For the text-containing cell, return its midpoint in (X, Y) coordinate format. 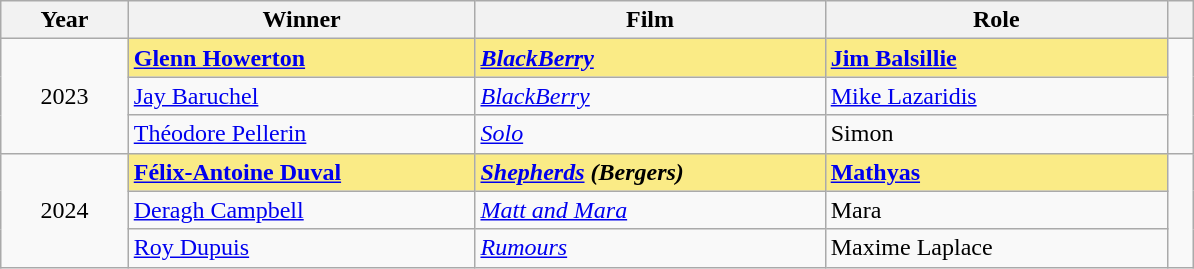
Shepherds (Bergers) (650, 172)
2024 (64, 210)
Félix-Antoine Duval (302, 172)
2023 (64, 96)
Mathyas (996, 172)
Mara (996, 210)
Deragh Campbell (302, 210)
Simon (996, 134)
Jim Balsillie (996, 58)
Maxime Laplace (996, 248)
Matt and Mara (650, 210)
Year (64, 20)
Solo (650, 134)
Role (996, 20)
Jay Baruchel (302, 96)
Mike Lazaridis (996, 96)
Glenn Howerton (302, 58)
Théodore Pellerin (302, 134)
Rumours (650, 248)
Film (650, 20)
Winner (302, 20)
Roy Dupuis (302, 248)
